Identify which cell holds the provided text, then report its (X, Y) central coordinate. 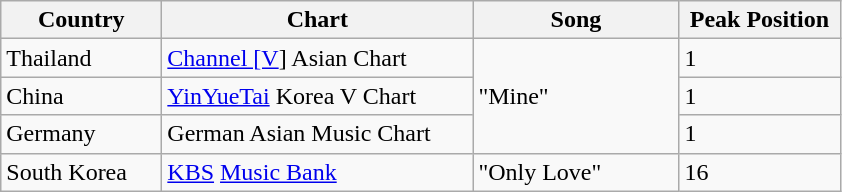
KBS Music Bank (318, 172)
Channel [V] Asian Chart (318, 58)
Chart (318, 20)
Thailand (82, 58)
South Korea (82, 172)
Peak Position (760, 20)
Song (576, 20)
German Asian Music Chart (318, 134)
16 (760, 172)
Country (82, 20)
"Mine" (576, 96)
China (82, 96)
Germany (82, 134)
YinYueTai Korea V Chart (318, 96)
"Only Love" (576, 172)
